Capture the cell that displays the provided text and extract its (x, y) central coordinate. 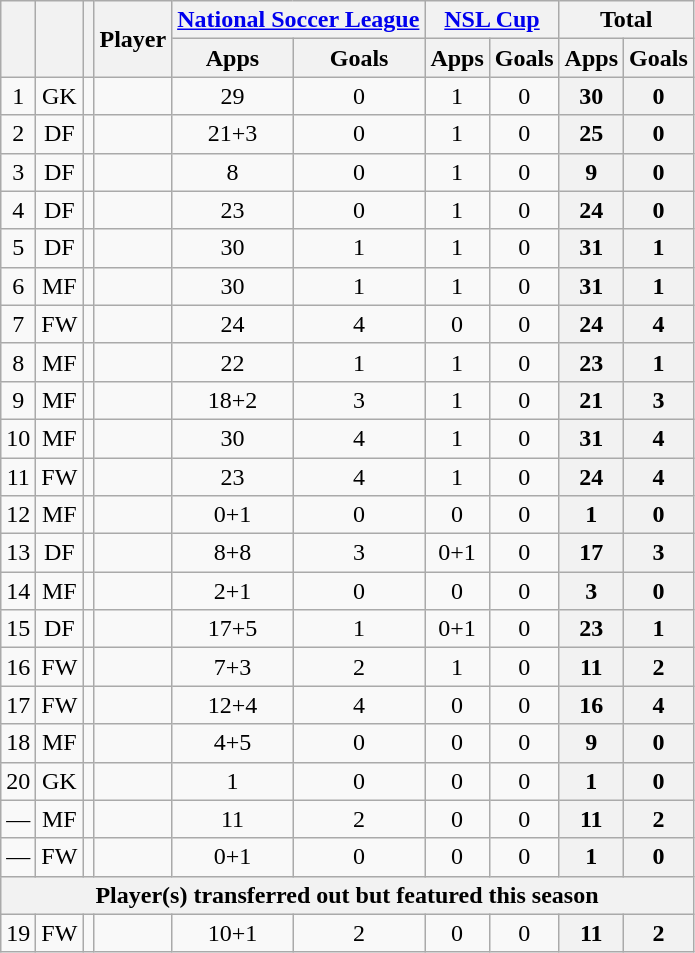
15 (18, 629)
5 (18, 248)
18 (18, 743)
7 (18, 324)
6 (18, 286)
25 (591, 134)
Player (133, 39)
7+3 (233, 667)
NSL Cup (492, 20)
Player(s) transferred out but featured this season (348, 895)
29 (233, 96)
14 (18, 591)
18+2 (233, 400)
21 (591, 400)
10+1 (233, 933)
2+1 (233, 591)
13 (18, 553)
22 (233, 362)
Total (626, 20)
12+4 (233, 705)
20 (18, 781)
19 (18, 933)
12 (18, 515)
National Soccer League (298, 20)
4+5 (233, 743)
10 (18, 438)
21+3 (233, 134)
17+5 (233, 629)
8+8 (233, 553)
